For the text-containing cell, return its midpoint in (X, Y) coordinate format. 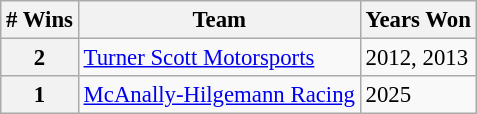
Turner Scott Motorsports (219, 58)
# Wins (40, 20)
2025 (418, 95)
Years Won (418, 20)
McAnally-Hilgemann Racing (219, 95)
2 (40, 58)
1 (40, 95)
Team (219, 20)
2012, 2013 (418, 58)
